Capture the cell that displays the provided text and extract its [x, y] central coordinate. 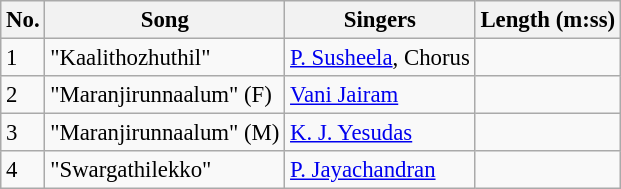
4 [23, 170]
Length (m:ss) [548, 20]
1 [23, 58]
2 [23, 95]
K. J. Yesudas [380, 133]
"Maranjirunnaalum" (F) [165, 95]
Song [165, 20]
Vani Jairam [380, 95]
3 [23, 133]
P. Jayachandran [380, 170]
No. [23, 20]
Singers [380, 20]
"Maranjirunnaalum" (M) [165, 133]
P. Susheela, Chorus [380, 58]
"Swargathilekko" [165, 170]
"Kaalithozhuthil" [165, 58]
